Extract the (x, y) coordinate from the center of the cell holding the provided text.  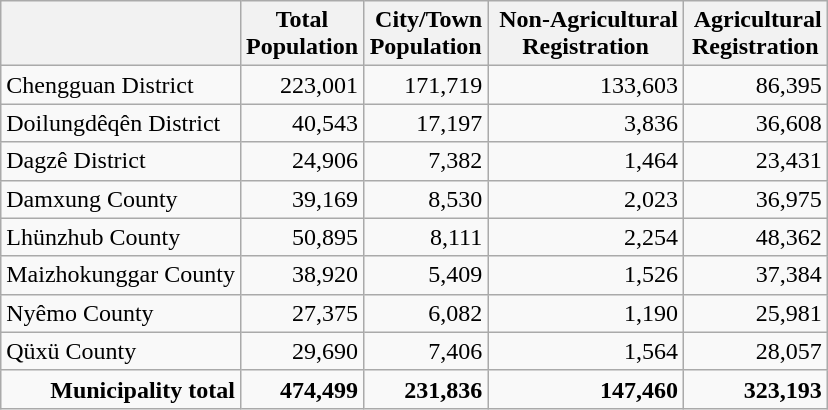
8,111 (426, 237)
40,543 (302, 123)
Chengguan District (121, 85)
Doilungdêqên District (121, 123)
24,906 (302, 161)
23,431 (755, 161)
3,836 (586, 123)
28,057 (755, 351)
2,254 (586, 237)
474,499 (302, 389)
1,526 (586, 275)
36,608 (755, 123)
Qüxü County (121, 351)
323,193 (755, 389)
TotalPopulation (302, 34)
36,975 (755, 199)
7,382 (426, 161)
25,981 (755, 313)
7,406 (426, 351)
147,460 (586, 389)
2,023 (586, 199)
48,362 (755, 237)
1,464 (586, 161)
223,001 (302, 85)
1,190 (586, 313)
29,690 (302, 351)
1,564 (586, 351)
Lhünzhub County (121, 237)
133,603 (586, 85)
37,384 (755, 275)
City/TownPopulation (426, 34)
8,530 (426, 199)
5,409 (426, 275)
86,395 (755, 85)
Non-AgriculturalRegistration (586, 34)
38,920 (302, 275)
Dagzê District (121, 161)
Damxung County (121, 199)
27,375 (302, 313)
Municipality total (121, 389)
Maizhokunggar County (121, 275)
6,082 (426, 313)
AgriculturalRegistration (755, 34)
171,719 (426, 85)
17,197 (426, 123)
39,169 (302, 199)
50,895 (302, 237)
231,836 (426, 389)
Nyêmo County (121, 313)
